Pinpoint the cell where the given text exists, returning its [X, Y] midpoint coordinate. 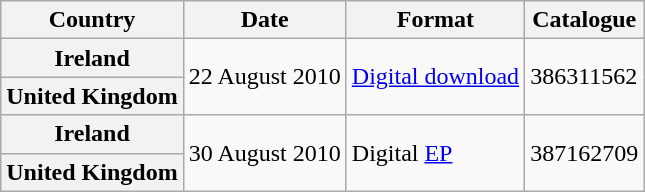
Digital download [435, 77]
Digital EP [435, 153]
22 August 2010 [264, 77]
Catalogue [584, 20]
387162709 [584, 153]
386311562 [584, 77]
Format [435, 20]
Country [92, 20]
30 August 2010 [264, 153]
Date [264, 20]
